For the text-containing cell, return its midpoint in (x, y) coordinate format. 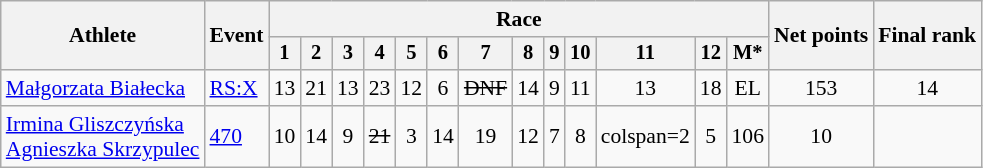
4 (380, 54)
DNF (486, 88)
RS:X (236, 88)
2 (316, 54)
153 (821, 88)
Event (236, 36)
18 (711, 88)
Race (519, 19)
Athlete (103, 36)
Net points (821, 36)
Małgorzata Białecka (103, 88)
EL (748, 88)
19 (486, 136)
23 (380, 88)
colspan=2 (646, 136)
Final rank (927, 36)
Irmina GliszczyńskaAgnieszka Skrzypulec (103, 136)
106 (748, 136)
470 (236, 136)
1 (285, 54)
M* (748, 54)
